Capture the cell that displays the provided text and extract its [x, y] central coordinate. 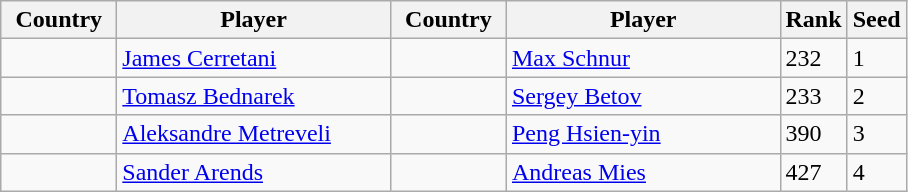
427 [814, 172]
Sergey Betov [643, 96]
Max Schnur [643, 58]
1 [876, 58]
Andreas Mies [643, 172]
Seed [876, 20]
James Cerretani [254, 58]
Tomasz Bednarek [254, 96]
Aleksandre Metreveli [254, 134]
390 [814, 134]
Peng Hsien-yin [643, 134]
Sander Arends [254, 172]
233 [814, 96]
3 [876, 134]
Rank [814, 20]
4 [876, 172]
232 [814, 58]
2 [876, 96]
